Find where the given text appears and provide that cell's center as [x, y] coordinate. 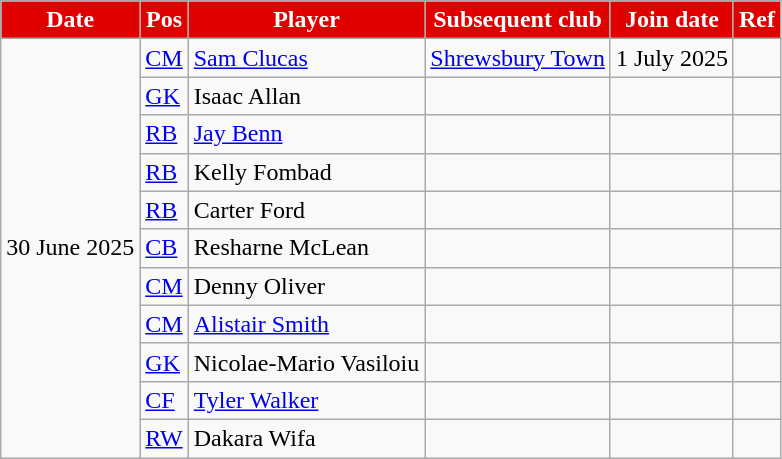
Date [70, 20]
Alistair Smith [306, 324]
Isaac Allan [306, 96]
CF [164, 400]
Sam Clucas [306, 58]
Pos [164, 20]
Nicolae-Mario Vasiloiu [306, 362]
30 June 2025 [70, 248]
CB [164, 248]
Kelly Fombad [306, 172]
Jay Benn [306, 134]
Denny Oliver [306, 286]
RW [164, 438]
Resharne McLean [306, 248]
Carter Ford [306, 210]
Ref [756, 20]
Dakara Wifa [306, 438]
Join date [672, 20]
1 July 2025 [672, 58]
Shrewsbury Town [518, 58]
Tyler Walker [306, 400]
Subsequent club [518, 20]
Player [306, 20]
